For the text-containing cell, return its midpoint in (X, Y) coordinate format. 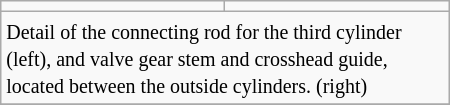
Detail of the connecting rod for the third cylinder (left), and valve gear stem and crosshead guide, located between the outside cylinders. (right) (225, 58)
